Find where the given text appears and provide that cell's center as [x, y] coordinate. 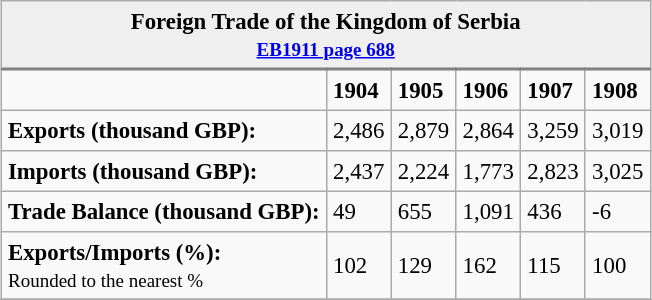
1904 [358, 90]
1906 [488, 90]
3,259 [554, 130]
Trade Balance (thousand GBP): [164, 211]
Foreign Trade of the Kingdom of SerbiaEB1911 page 688 [326, 35]
Imports (thousand GBP): [164, 171]
1,773 [488, 171]
1905 [424, 90]
162 [488, 266]
2,864 [488, 130]
49 [358, 211]
2,486 [358, 130]
2,437 [358, 171]
Exports/Imports (%):Rounded to the nearest % [164, 266]
3,025 [618, 171]
3,019 [618, 130]
2,224 [424, 171]
1907 [554, 90]
-6 [618, 211]
1,091 [488, 211]
2,879 [424, 130]
115 [554, 266]
436 [554, 211]
1908 [618, 90]
2,823 [554, 171]
655 [424, 211]
129 [424, 266]
100 [618, 266]
Exports (thousand GBP): [164, 130]
102 [358, 266]
